Detect which cell encompasses the target text, then output its [X, Y] center coordinate. 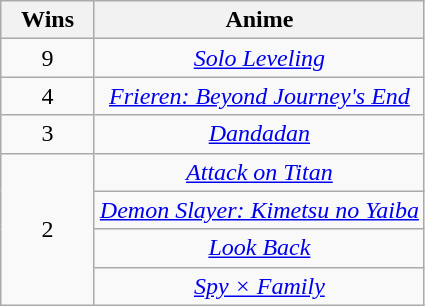
Spy × Family [259, 286]
Wins [48, 20]
Demon Slayer: Kimetsu no Yaiba [259, 210]
3 [48, 134]
Look Back [259, 248]
9 [48, 58]
Solo Leveling [259, 58]
Attack on Titan [259, 172]
Anime [259, 20]
Dandadan [259, 134]
2 [48, 229]
4 [48, 96]
Frieren: Beyond Journey's End [259, 96]
